Return the (x, y) coordinate for the center point of the cell that contains the specified text.  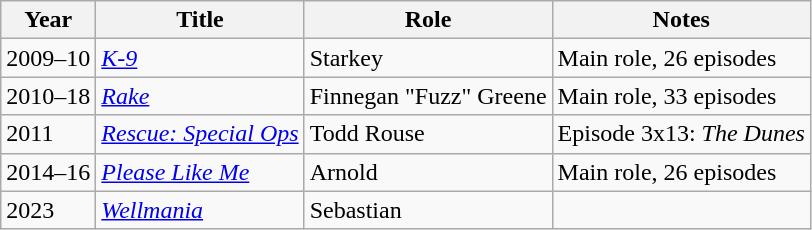
Title (200, 20)
2011 (48, 134)
Year (48, 20)
Sebastian (428, 210)
Rescue: Special Ops (200, 134)
K-9 (200, 58)
Please Like Me (200, 172)
Role (428, 20)
Rake (200, 96)
Todd Rouse (428, 134)
Wellmania (200, 210)
Episode 3x13: The Dunes (681, 134)
2014–16 (48, 172)
Main role, 33 episodes (681, 96)
2009–10 (48, 58)
Arnold (428, 172)
Finnegan "Fuzz" Greene (428, 96)
2023 (48, 210)
Starkey (428, 58)
2010–18 (48, 96)
Notes (681, 20)
